Output the (x, y) coordinate of the center of the cell containing the given text.  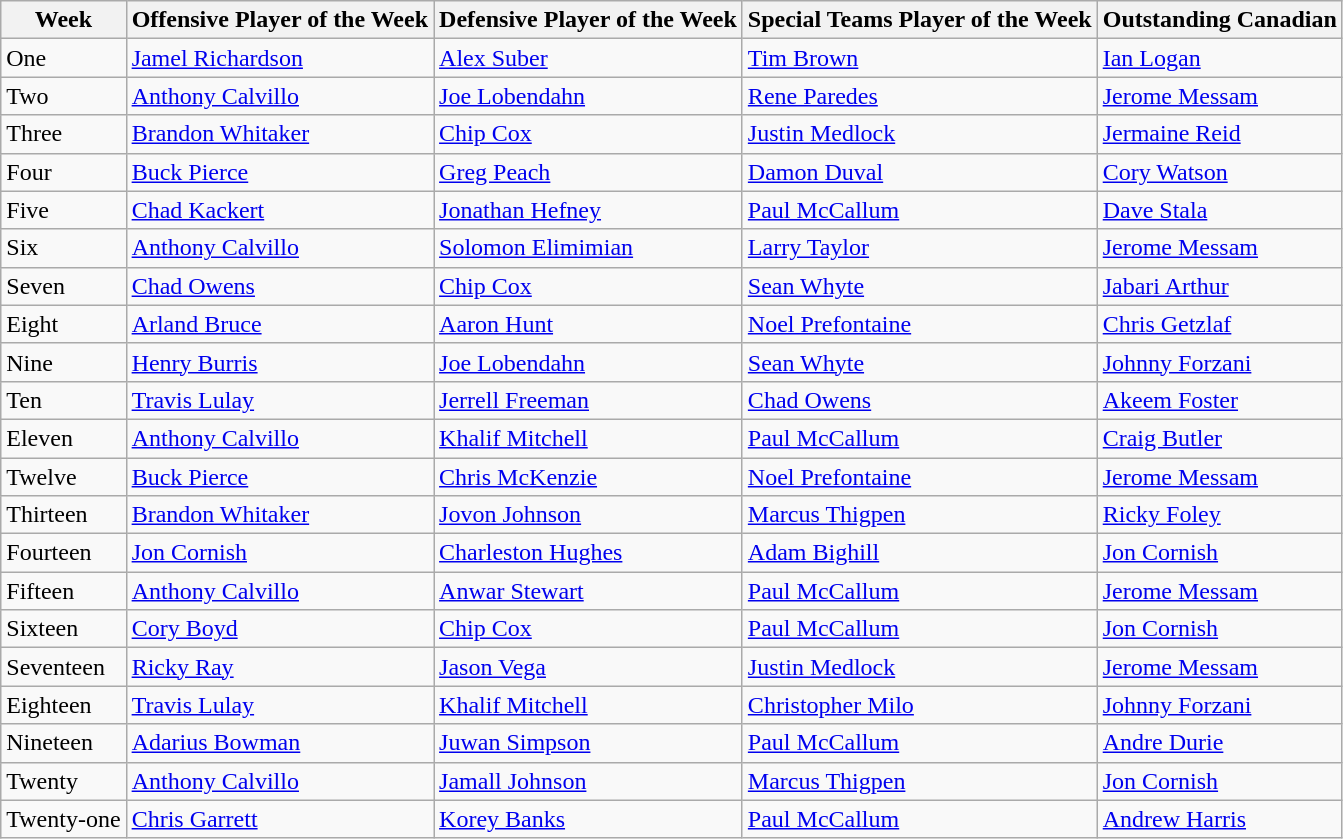
Anwar Stewart (588, 591)
Six (64, 248)
Sixteen (64, 629)
Greg Peach (588, 172)
Solomon Elimimian (588, 248)
Cory Watson (1220, 172)
One (64, 58)
Fifteen (64, 591)
Alex Suber (588, 58)
Chris Garrett (280, 819)
Jamel Richardson (280, 58)
Jason Vega (588, 667)
Chad Kackert (280, 210)
Fourteen (64, 553)
Ten (64, 400)
Eleven (64, 438)
Korey Banks (588, 819)
Ricky Ray (280, 667)
Jonathan Hefney (588, 210)
Henry Burris (280, 362)
Seventeen (64, 667)
Two (64, 96)
Christopher Milo (920, 705)
Twenty (64, 781)
Tim Brown (920, 58)
Larry Taylor (920, 248)
Damon Duval (920, 172)
Arland Bruce (280, 324)
Ian Logan (1220, 58)
Defensive Player of the Week (588, 20)
Charleston Hughes (588, 553)
Nineteen (64, 743)
Dave Stala (1220, 210)
Jamall Johnson (588, 781)
Twenty-one (64, 819)
Ricky Foley (1220, 515)
Aaron Hunt (588, 324)
Seven (64, 286)
Chris McKenzie (588, 477)
Twelve (64, 477)
Chris Getzlaf (1220, 324)
Nine (64, 362)
Eight (64, 324)
Special Teams Player of the Week (920, 20)
Akeem Foster (1220, 400)
Eighteen (64, 705)
Offensive Player of the Week (280, 20)
Andrew Harris (1220, 819)
Jermaine Reid (1220, 134)
Rene Paredes (920, 96)
Five (64, 210)
Juwan Simpson (588, 743)
Jabari Arthur (1220, 286)
Adam Bighill (920, 553)
Adarius Bowman (280, 743)
Andre Durie (1220, 743)
Week (64, 20)
Cory Boyd (280, 629)
Thirteen (64, 515)
Jerrell Freeman (588, 400)
Four (64, 172)
Jovon Johnson (588, 515)
Three (64, 134)
Outstanding Canadian (1220, 20)
Craig Butler (1220, 438)
